Return the [x, y] coordinate for the center point of the cell that contains the specified text.  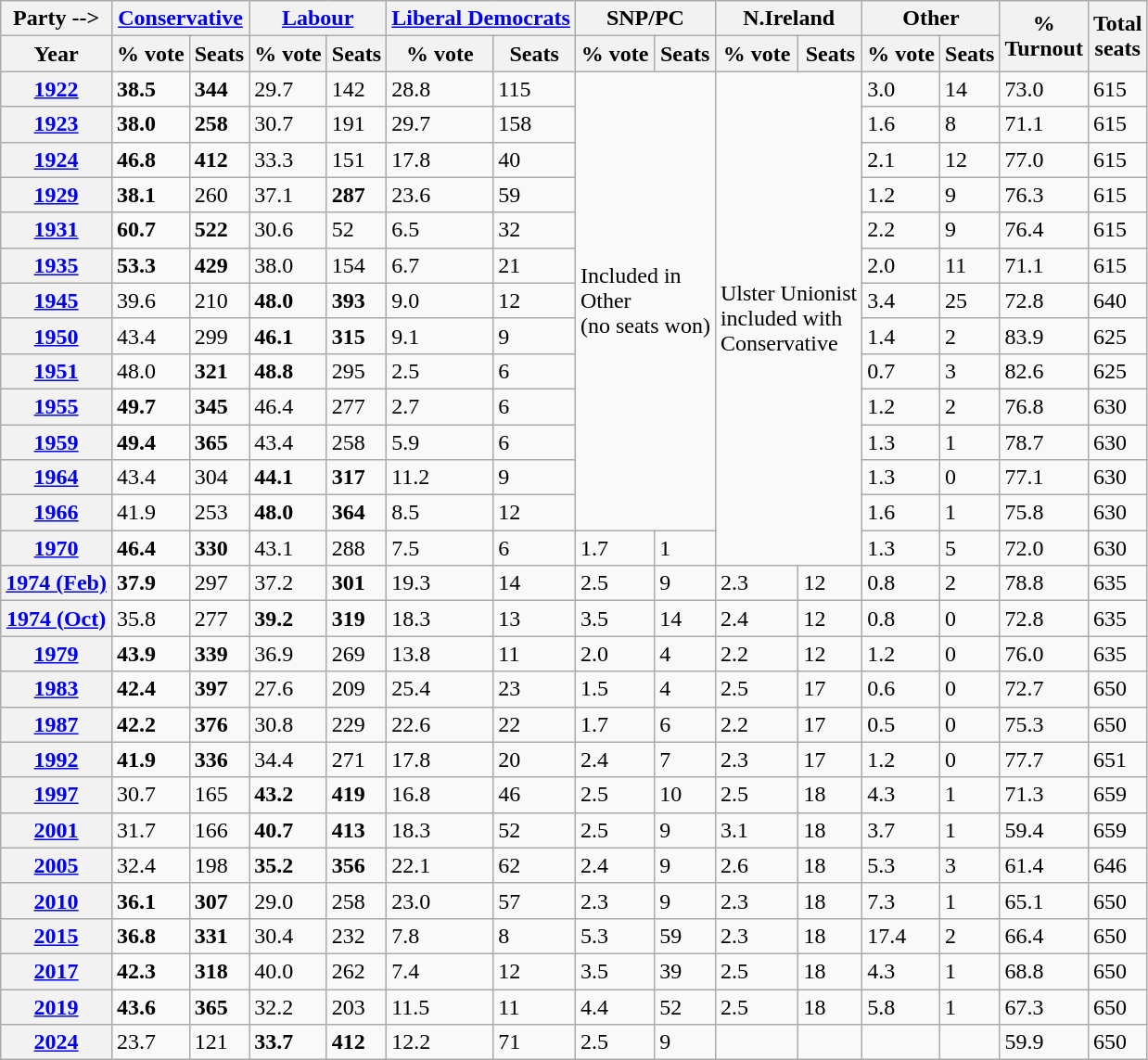
1945 [57, 300]
34.4 [288, 760]
62 [534, 865]
1931 [57, 230]
7.3 [901, 900]
5.9 [440, 442]
1987 [57, 724]
331 [219, 936]
39 [685, 971]
3.4 [901, 300]
27.6 [288, 689]
33.3 [288, 160]
397 [219, 689]
76.8 [1044, 406]
1950 [57, 336]
429 [219, 265]
43.2 [288, 795]
376 [219, 724]
260 [219, 195]
142 [356, 89]
21 [534, 265]
40.7 [288, 830]
22 [534, 724]
76.4 [1044, 230]
317 [356, 478]
12.2 [440, 1042]
345 [219, 406]
651 [1117, 760]
37.9 [150, 583]
35.2 [288, 865]
42.2 [150, 724]
1959 [57, 442]
121 [219, 1042]
271 [356, 760]
29.0 [288, 900]
72.0 [1044, 548]
2019 [57, 1006]
23 [534, 689]
191 [356, 124]
1966 [57, 513]
28.8 [440, 89]
68.8 [1044, 971]
57 [534, 900]
232 [356, 936]
N.Ireland [788, 19]
318 [219, 971]
0.7 [901, 371]
25.4 [440, 689]
0.6 [901, 689]
344 [219, 89]
31.7 [150, 830]
71.3 [1044, 795]
339 [219, 654]
3.7 [901, 830]
315 [356, 336]
36.9 [288, 654]
356 [356, 865]
67.3 [1044, 1006]
Conservative [180, 19]
44.1 [288, 478]
76.3 [1044, 195]
39.6 [150, 300]
19.3 [440, 583]
78.8 [1044, 583]
30.6 [288, 230]
419 [356, 795]
16.8 [440, 795]
75.8 [1044, 513]
209 [356, 689]
Party --> [57, 19]
1935 [57, 265]
53.3 [150, 265]
73.0 [1044, 89]
39.2 [288, 619]
42.3 [150, 971]
13 [534, 619]
1.5 [614, 689]
37.2 [288, 583]
2.6 [757, 865]
6.5 [440, 230]
32 [534, 230]
32.2 [288, 1006]
23.0 [440, 900]
5.8 [901, 1006]
23.7 [150, 1042]
1979 [57, 654]
262 [356, 971]
301 [356, 583]
198 [219, 865]
304 [219, 478]
1970 [57, 548]
SNP/PC [645, 19]
1983 [57, 689]
65.1 [1044, 900]
32.4 [150, 865]
Totalseats [1117, 36]
287 [356, 195]
22.6 [440, 724]
393 [356, 300]
0.5 [901, 724]
11.2 [440, 478]
7 [685, 760]
1974 (Feb) [57, 583]
Ulster Unionistincluded withConservative [788, 319]
2001 [57, 830]
253 [219, 513]
49.7 [150, 406]
Other [931, 19]
2005 [57, 865]
38.5 [150, 89]
210 [219, 300]
42.4 [150, 689]
59.9 [1044, 1042]
38.1 [150, 195]
23.6 [440, 195]
22.1 [440, 865]
413 [356, 830]
307 [219, 900]
Labour [318, 19]
30.8 [288, 724]
76.0 [1044, 654]
1955 [57, 406]
72.7 [1044, 689]
49.4 [150, 442]
115 [534, 89]
2010 [57, 900]
43.1 [288, 548]
37.1 [288, 195]
9.1 [440, 336]
646 [1117, 865]
9.0 [440, 300]
83.9 [1044, 336]
61.4 [1044, 865]
46 [534, 795]
66.4 [1044, 936]
288 [356, 548]
10 [685, 795]
1997 [57, 795]
46.8 [150, 160]
269 [356, 654]
1922 [57, 89]
4.4 [614, 1006]
40.0 [288, 971]
71 [534, 1042]
59.4 [1044, 830]
229 [356, 724]
5 [970, 548]
1923 [57, 124]
158 [534, 124]
364 [356, 513]
6.7 [440, 265]
30.4 [288, 936]
78.7 [1044, 442]
640 [1117, 300]
%Turnout [1044, 36]
Year [57, 54]
13.8 [440, 654]
2024 [57, 1042]
203 [356, 1006]
Liberal Democrats [481, 19]
1992 [57, 760]
46.1 [288, 336]
75.3 [1044, 724]
40 [534, 160]
11.5 [440, 1006]
166 [219, 830]
Included inOther(no seats won) [645, 300]
60.7 [150, 230]
25 [970, 300]
7.8 [440, 936]
17.4 [901, 936]
33.7 [288, 1042]
77.1 [1044, 478]
165 [219, 795]
1964 [57, 478]
321 [219, 371]
151 [356, 160]
1974 (Oct) [57, 619]
77.7 [1044, 760]
297 [219, 583]
2015 [57, 936]
7.4 [440, 971]
1951 [57, 371]
154 [356, 265]
522 [219, 230]
2.1 [901, 160]
43.9 [150, 654]
336 [219, 760]
3.0 [901, 89]
77.0 [1044, 160]
1.4 [901, 336]
319 [356, 619]
295 [356, 371]
8.5 [440, 513]
36.8 [150, 936]
43.6 [150, 1006]
7.5 [440, 548]
3.1 [757, 830]
36.1 [150, 900]
82.6 [1044, 371]
35.8 [150, 619]
1929 [57, 195]
20 [534, 760]
48.8 [288, 371]
330 [219, 548]
299 [219, 336]
2.7 [440, 406]
1924 [57, 160]
2017 [57, 971]
